Locate the cell with the specified text and output its [x, y] center coordinate. 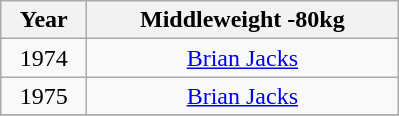
Year [44, 20]
1974 [44, 58]
1975 [44, 96]
Middleweight -80kg [242, 20]
